Scan for the cell matching the given text and deliver its (X, Y) coordinate at center. 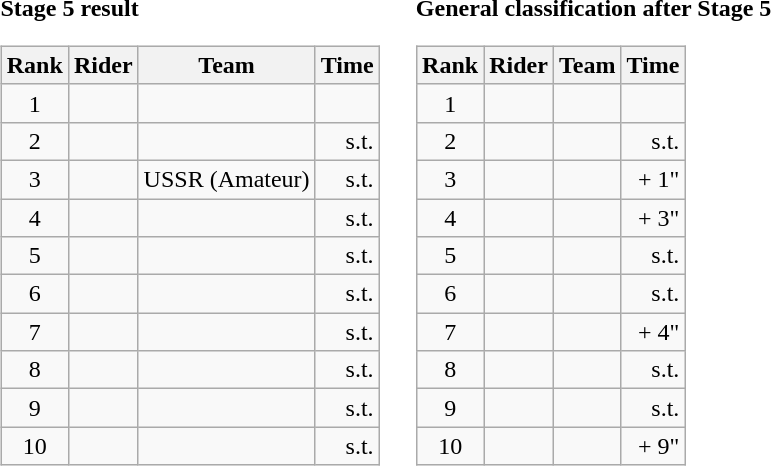
+ 4" (653, 332)
+ 3" (653, 217)
+ 1" (653, 179)
USSR (Amateur) (226, 179)
+ 9" (653, 446)
